Locate the cell with the specified text and output its (x, y) center coordinate. 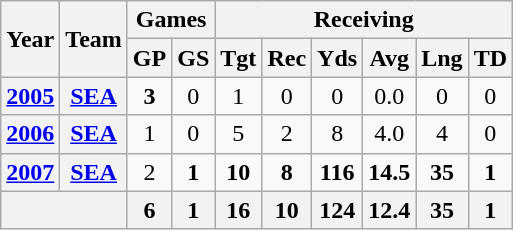
16 (238, 210)
Lng (442, 58)
4.0 (390, 134)
Yds (338, 58)
2006 (30, 134)
3 (149, 96)
Tgt (238, 58)
2007 (30, 172)
14.5 (390, 172)
TD (490, 58)
116 (338, 172)
Year (30, 39)
12.4 (390, 210)
Games (170, 20)
Receiving (364, 20)
Rec (287, 58)
2005 (30, 96)
GP (149, 58)
Avg (390, 58)
6 (149, 210)
Team (94, 39)
4 (442, 134)
5 (238, 134)
0.0 (390, 96)
124 (338, 210)
GS (194, 58)
